Identify which cell holds the provided text, then report its (X, Y) central coordinate. 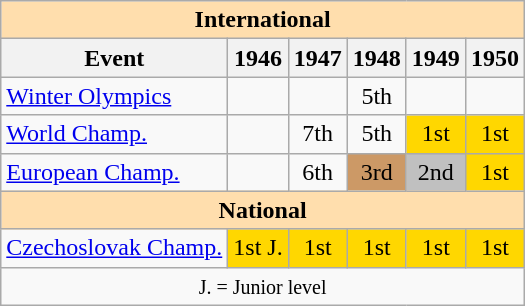
1st J. (258, 248)
J. = Junior level (263, 286)
1949 (436, 58)
Winter Olympics (114, 96)
World Champ. (114, 134)
International (263, 20)
Czechoslovak Champ. (114, 248)
3rd (376, 172)
1946 (258, 58)
7th (318, 134)
1948 (376, 58)
National (263, 210)
European Champ. (114, 172)
2nd (436, 172)
1947 (318, 58)
6th (318, 172)
Event (114, 58)
1950 (494, 58)
